For the text-containing cell, return its midpoint in [X, Y] coordinate format. 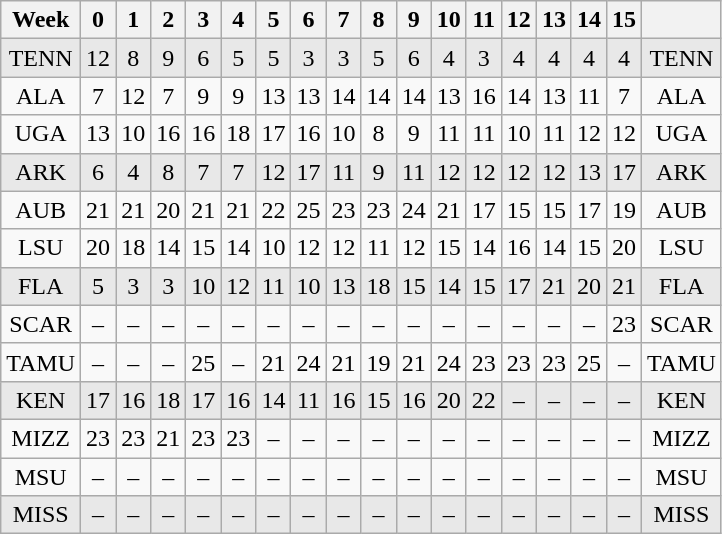
2 [168, 20]
0 [98, 20]
1 [134, 20]
Week [41, 20]
